Provide the [X, Y] coordinate of the cell's center where the given text is located.  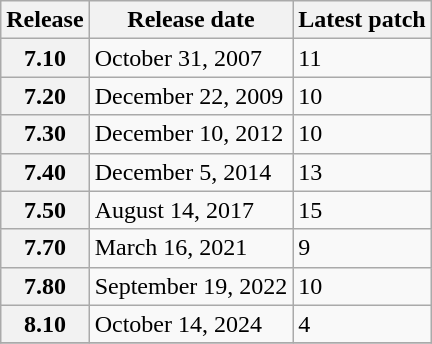
7.20 [45, 96]
7.10 [45, 58]
Release date [191, 20]
11 [362, 58]
December 22, 2009 [191, 96]
8.10 [45, 324]
Latest patch [362, 20]
7.40 [45, 172]
December 5, 2014 [191, 172]
December 10, 2012 [191, 134]
7.30 [45, 134]
9 [362, 248]
7.80 [45, 286]
4 [362, 324]
September 19, 2022 [191, 286]
March 16, 2021 [191, 248]
13 [362, 172]
Release [45, 20]
7.70 [45, 248]
15 [362, 210]
October 14, 2024 [191, 324]
August 14, 2017 [191, 210]
October 31, 2007 [191, 58]
7.50 [45, 210]
